Locate the cell with the specified text and output its (x, y) center coordinate. 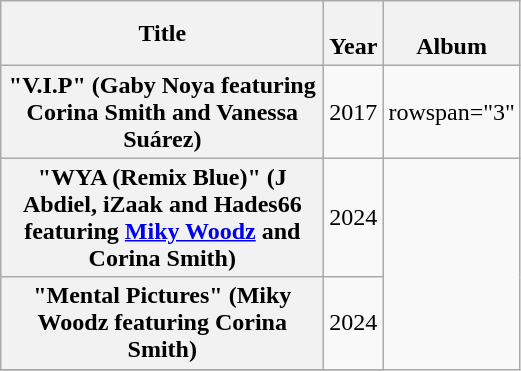
2017 (354, 112)
Album (452, 34)
"WYA (Remix Blue)" (J Abdiel, iZaak and Hades66 featuring Miky Woodz and Corina Smith) (162, 218)
rowspan="3" (452, 112)
Year (354, 34)
"V.I.P" (Gaby Noya featuring Corina Smith and Vanessa Suárez) (162, 112)
Title (162, 34)
"Mental Pictures" (Miky Woodz featuring Corina Smith) (162, 323)
